Output the (X, Y) coordinate of the center of the cell containing the given text.  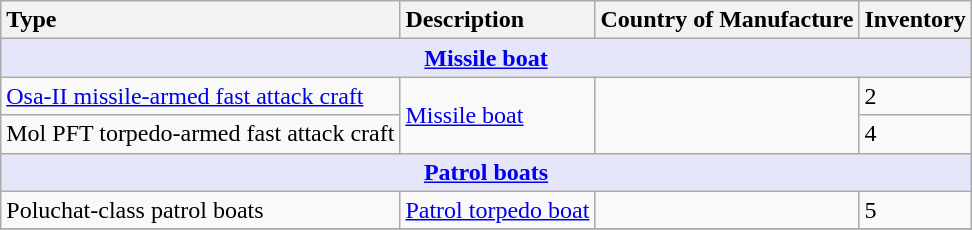
Type (200, 20)
Inventory (915, 20)
Mol PFT torpedo-armed fast attack craft (200, 134)
Country of Manufacture (727, 20)
Poluchat-class patrol boats (200, 210)
5 (915, 210)
Osa-II missile-armed fast attack craft (200, 96)
Patrol boats (486, 172)
4 (915, 134)
Description (498, 20)
2 (915, 96)
Patrol torpedo boat (498, 210)
